Scan for the cell matching the given text and deliver its (x, y) coordinate at center. 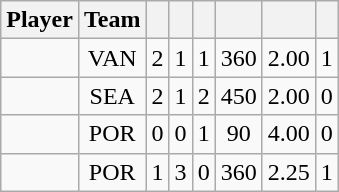
2.25 (288, 172)
90 (238, 134)
3 (180, 172)
Player (40, 20)
4.00 (288, 134)
450 (238, 96)
SEA (112, 96)
VAN (112, 58)
Team (112, 20)
